Determine the (X, Y) coordinate at the center of the cell enclosing the given text.  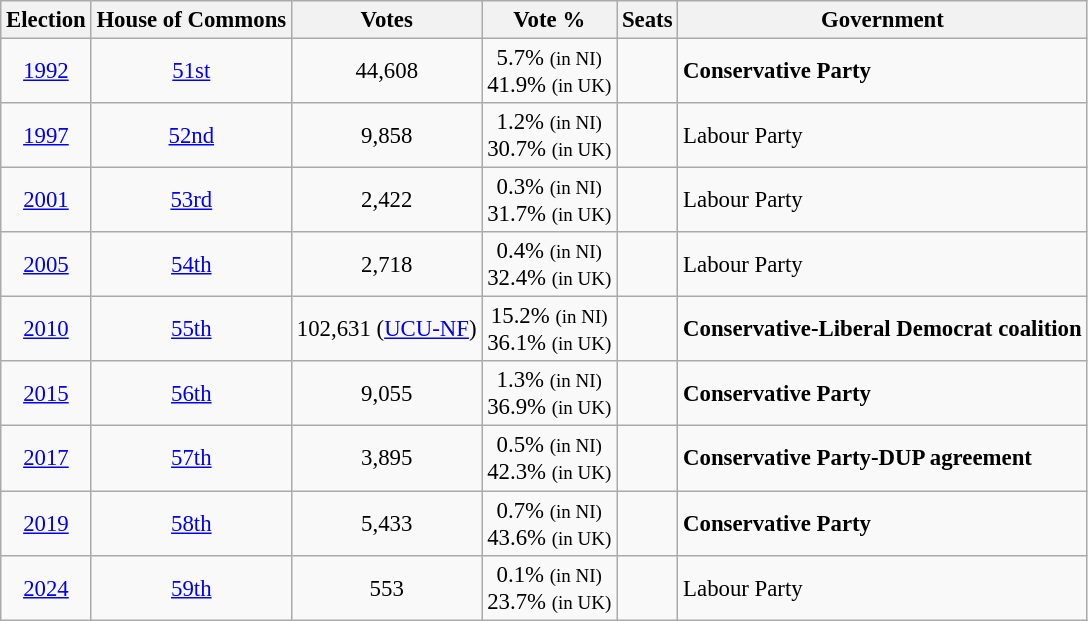
Government (882, 20)
52nd (191, 136)
2019 (46, 524)
2010 (46, 330)
553 (387, 588)
2,718 (387, 264)
57th (191, 458)
Votes (387, 20)
15.2% (in NI)36.1% (in UK) (550, 330)
44,608 (387, 72)
1992 (46, 72)
0.3% (in NI)31.7% (in UK) (550, 200)
House of Commons (191, 20)
Conservative-Liberal Democrat coalition (882, 330)
0.7% (in NI)43.6% (in UK) (550, 524)
5,433 (387, 524)
1.2% (in NI)30.7% (in UK) (550, 136)
0.1% (in NI)23.7% (in UK) (550, 588)
2005 (46, 264)
2024 (46, 588)
53rd (191, 200)
54th (191, 264)
Election (46, 20)
5.7% (in NI)41.9% (in UK) (550, 72)
3,895 (387, 458)
0.5% (in NI)42.3% (in UK) (550, 458)
9,055 (387, 394)
0.4% (in NI)32.4% (in UK) (550, 264)
56th (191, 394)
51st (191, 72)
1997 (46, 136)
9,858 (387, 136)
59th (191, 588)
58th (191, 524)
Vote % (550, 20)
Seats (648, 20)
2001 (46, 200)
102,631 (UCU-NF) (387, 330)
Conservative Party-DUP agreement (882, 458)
2,422 (387, 200)
55th (191, 330)
1.3% (in NI)36.9% (in UK) (550, 394)
2015 (46, 394)
2017 (46, 458)
